Identify which cell holds the provided text, then report its (x, y) central coordinate. 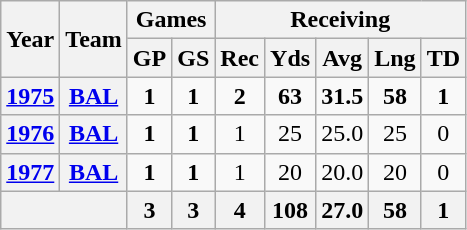
1976 (30, 134)
Yds (290, 58)
GP (149, 58)
20.0 (342, 172)
Receiving (340, 20)
Year (30, 39)
Team (94, 39)
Rec (240, 58)
GS (194, 58)
TD (443, 58)
27.0 (342, 210)
108 (290, 210)
25.0 (342, 134)
1977 (30, 172)
Avg (342, 58)
Games (170, 20)
1975 (30, 96)
63 (290, 96)
2 (240, 96)
4 (240, 210)
Lng (395, 58)
31.5 (342, 96)
